Pinpoint the cell where the given text exists, returning its (x, y) midpoint coordinate. 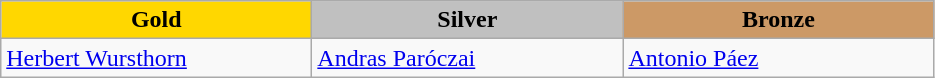
Herbert Wursthorn (156, 58)
Bronze (778, 20)
Andras Paróczai (468, 58)
Silver (468, 20)
Gold (156, 20)
Antonio Páez (778, 58)
